Search for the cell housing the specified text and yield its (X, Y) center coordinate. 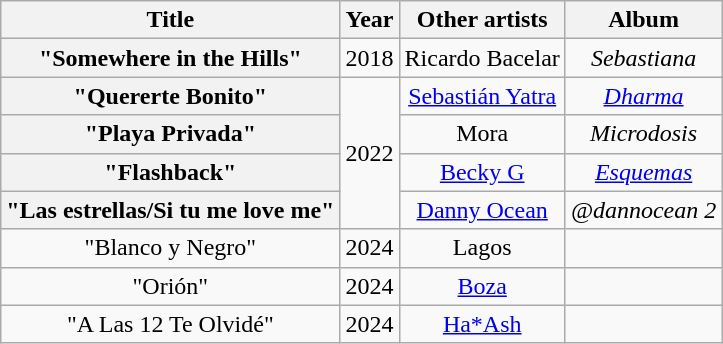
2018 (370, 58)
Sebastián Yatra (482, 96)
Danny Ocean (482, 210)
Ricardo Bacelar (482, 58)
"Las estrellas/Si tu me love me" (170, 210)
"A Las 12 Te Olvidé" (170, 324)
Sebastiana (643, 58)
"Playa Privada" (170, 134)
Esquemas (643, 172)
Dharma (643, 96)
"Quererte Bonito" (170, 96)
"Somewhere in the Hills" (170, 58)
Ha*Ash (482, 324)
Album (643, 20)
Boza (482, 286)
Mora (482, 134)
Title (170, 20)
Other artists (482, 20)
2022 (370, 153)
Microdosis (643, 134)
Lagos (482, 248)
"Blanco y Negro" (170, 248)
"Orión" (170, 286)
Year (370, 20)
"Flashback" (170, 172)
Becky G (482, 172)
@dannocean 2 (643, 210)
